Detect which cell encompasses the target text, then output its (X, Y) center coordinate. 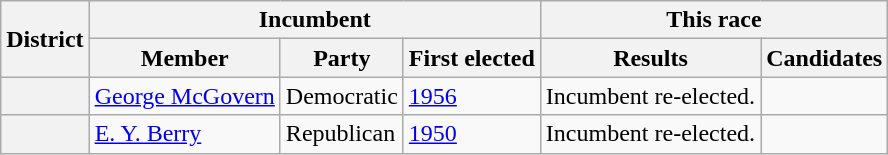
Party (342, 58)
Results (650, 58)
First elected (472, 58)
This race (714, 20)
Democratic (342, 96)
Republican (342, 134)
George McGovern (184, 96)
1956 (472, 96)
Member (184, 58)
District (45, 39)
Candidates (824, 58)
Incumbent (314, 20)
1950 (472, 134)
E. Y. Berry (184, 134)
